Determine the (X, Y) coordinate at the center of the cell enclosing the given text.  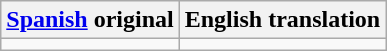
Spanish original (90, 20)
English translation (282, 20)
